Pinpoint the cell where the given text exists, returning its [X, Y] midpoint coordinate. 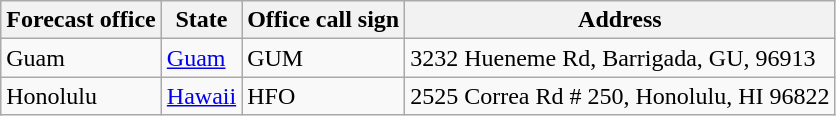
Honolulu [82, 96]
3232 Hueneme Rd, Barrigada, GU, 96913 [620, 58]
GUM [324, 58]
State [201, 20]
HFO [324, 96]
2525 Correa Rd # 250, Honolulu, HI 96822 [620, 96]
Hawaii [201, 96]
Office call sign [324, 20]
Forecast office [82, 20]
Address [620, 20]
